Determine the (x, y) coordinate at the center of the cell enclosing the given text.  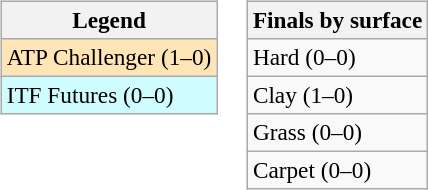
Hard (0–0) (337, 57)
ATP Challenger (1–0) (108, 57)
ITF Futures (0–0) (108, 95)
Legend (108, 20)
Clay (1–0) (337, 95)
Grass (0–0) (337, 133)
Carpet (0–0) (337, 171)
Finals by surface (337, 20)
